Locate the cell with the specified text and output its [X, Y] center coordinate. 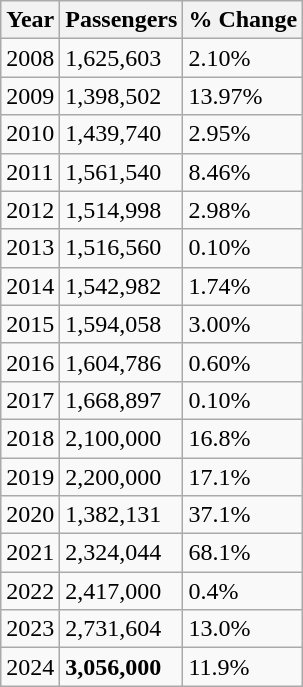
2024 [30, 667]
1,382,131 [122, 515]
11.9% [243, 667]
2014 [30, 286]
2011 [30, 172]
37.1% [243, 515]
3,056,000 [122, 667]
1,542,982 [122, 286]
2,731,604 [122, 629]
2018 [30, 438]
2008 [30, 58]
0.60% [243, 362]
2,417,000 [122, 591]
8.46% [243, 172]
2017 [30, 400]
0.4% [243, 591]
3.00% [243, 324]
1,514,998 [122, 210]
17.1% [243, 477]
16.8% [243, 438]
Year [30, 20]
2019 [30, 477]
68.1% [243, 553]
2013 [30, 248]
2016 [30, 362]
2012 [30, 210]
1,398,502 [122, 96]
1,561,540 [122, 172]
13.97% [243, 96]
1,625,603 [122, 58]
1,516,560 [122, 248]
1,439,740 [122, 134]
2,200,000 [122, 477]
1,668,897 [122, 400]
2,324,044 [122, 553]
2023 [30, 629]
2009 [30, 96]
Passengers [122, 20]
13.0% [243, 629]
1,594,058 [122, 324]
2020 [30, 515]
2.98% [243, 210]
1,604,786 [122, 362]
2.95% [243, 134]
2021 [30, 553]
2022 [30, 591]
2.10% [243, 58]
2,100,000 [122, 438]
% Change [243, 20]
2015 [30, 324]
1.74% [243, 286]
2010 [30, 134]
